Pinpoint the cell where the given text exists, returning its [x, y] midpoint coordinate. 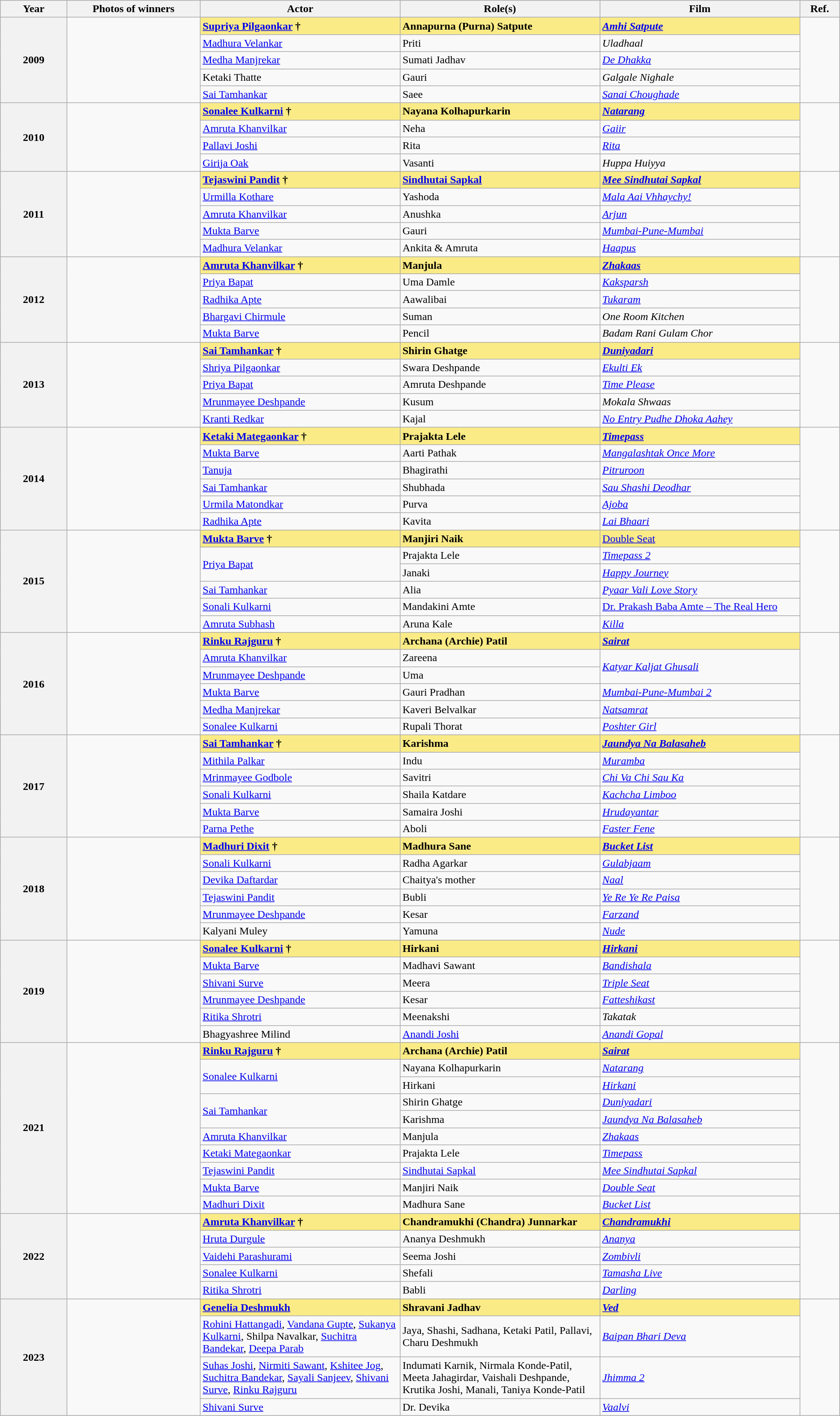
Gauri Pradhan [500, 692]
Sumati Jadhav [500, 60]
Suman [500, 316]
Yamuna [500, 931]
Kachcha Limboo [700, 795]
Bhagirathi [500, 470]
Bhagyashree Milind [300, 1034]
Galgale Nighale [700, 77]
Mokala Shwaas [700, 402]
Time Please [700, 385]
Hruta Durgule [300, 1239]
Aboli [500, 829]
Tanuja [300, 470]
Rohini Hattangadi, Vandana Gupte, Sukanya Kulkarni, Shilpa Navalkar, Suchitra Bandekar, Deepa Parab [300, 1337]
2021 [34, 1128]
No Entry Pudhe Dhoka Aahey [700, 419]
Takatak [700, 1017]
Pyaar Vali Love Story [700, 590]
Ved [700, 1307]
Alia [500, 590]
2022 [34, 1256]
Shubhada [500, 487]
Ekulti Ek [700, 368]
Farzand [700, 914]
Janaki [500, 573]
Girija Oak [300, 162]
Urmilla Kothare [300, 197]
Mala Aai Vhhaychy! [700, 197]
Mumbai-Pune-Mumbai 2 [700, 692]
Pitruroon [700, 470]
Jaya, Shashi, Sadhana, Ketaki Patil, Pallavi, Charu Deshmukh [500, 1337]
2012 [34, 299]
2009 [34, 60]
Zareena [500, 658]
Ye Re Ye Re Paisa [700, 897]
Shriya Pilgaonkar [300, 368]
Neha [500, 128]
Kranti Redkar [300, 419]
Hrudayantar [700, 812]
Swara Deshpande [500, 368]
2015 [34, 581]
Kalyani Muley [300, 931]
Pallavi Joshi [300, 145]
Meenakshi [500, 1017]
Yashoda [500, 197]
Mithila Palkar [300, 761]
Bhargavi Chirmule [300, 316]
Sau Shashi Deodhar [700, 487]
Devika Daftardar [300, 880]
Vaidehi Parashurami [300, 1256]
Seema Joshi [500, 1256]
Badam Rani Gulam Chor [700, 333]
Purva [500, 504]
Tejaswini Pandit † [300, 180]
Kusum [500, 402]
Radha Agarkar [500, 863]
Kaksparsh [700, 282]
2011 [34, 214]
Arjun [700, 214]
Babli [500, 1290]
2023 [34, 1357]
Jhimma 2 [700, 1378]
Anushka [500, 214]
Aawalibai [500, 299]
Vasanti [500, 162]
Uma [500, 675]
Amruta Subhash [300, 624]
Mandakini Amte [500, 607]
Supriya Pilgaonkar † [300, 26]
Role(s) [500, 9]
Bubli [500, 897]
Ketaki Mategaonkar † [300, 436]
Chandramukhi [700, 1222]
Film [700, 9]
Ketaki Mategaonkar [300, 1153]
Dr. Prakash Baba Amte – The Real Hero [700, 607]
Shravani Jadhav [500, 1307]
Zombivli [700, 1256]
Meera [500, 982]
Mrinmayee Godbole [300, 778]
Kavita [500, 522]
Nude [700, 931]
Ankita & Amruta [500, 248]
Actor [300, 9]
Faster Fene [700, 829]
Uladhaal [700, 43]
Mumbai-Pune-Mumbai [700, 231]
Saee [500, 94]
De Dhakka [700, 60]
Tamasha Live [700, 1273]
Genelia Deshmukh [300, 1307]
Muramba [700, 761]
Baipan Bhari Deva [700, 1337]
2019 [34, 991]
Killa [700, 624]
Huppa Huiyya [700, 162]
Chandramukhi (Chandra) Junnarkar [500, 1222]
Pencil [500, 333]
Ketaki Thatte [300, 77]
2016 [34, 684]
Ananya [700, 1239]
Lai Bhaari [700, 522]
Amruta Deshpande [500, 385]
Happy Journey [700, 573]
Aruna Kale [500, 624]
One Room Kitchen [700, 316]
Chaitya's mother [500, 880]
Priti [500, 43]
Parna Pethe [300, 829]
Tukaram [700, 299]
Sanai Choughade [700, 94]
Ref. [819, 9]
Mangalashtak Once More [700, 453]
Chi Va Chi Sau Ka [700, 778]
Year [34, 9]
Shaila Katdare [500, 795]
Poshter Girl [700, 726]
Katyar Kaljat Ghusali [700, 666]
Indumati Karnik, Nirmala Konde-Patil, Meeta Jahagirdar, Vaishali Deshpande, Krutika Joshi, Manali, Taniya Konde-Patil [500, 1378]
2018 [34, 889]
Aarti Pathak [500, 453]
Natsamrat [700, 709]
Annapurna (Purna) Satpute [500, 26]
2014 [34, 478]
Anandi Joshi [500, 1034]
Naal [700, 880]
Madhavi Sawant [500, 965]
2010 [34, 137]
Ajoba [700, 504]
Shefali [500, 1273]
Timepass 2 [700, 556]
Rupali Thorat [500, 726]
Urmila Matondkar [300, 504]
Samaira Joshi [500, 812]
Kajal [500, 419]
Savitri [500, 778]
2017 [34, 786]
Suhas Joshi, Nirmiti Sawant, Kshitee Jog, Suchitra Bandekar, Sayali Sanjeev, Shivani Surve, Rinku Rajguru [300, 1378]
Dr. Devika [500, 1407]
Vaalvi [700, 1407]
Fatteshikast [700, 1000]
Indu [500, 761]
Amhi Satpute [700, 26]
Anandi Gopal [700, 1034]
Darling [700, 1290]
Gaiir [700, 128]
Haapus [700, 248]
2013 [34, 385]
Bandishala [700, 965]
Madhuri Dixit [300, 1205]
Ananya Deshmukh [500, 1239]
Kaveri Belvalkar [500, 709]
Madhuri Dixit † [300, 846]
Uma Damle [500, 282]
Mukta Barve † [300, 539]
Triple Seat [700, 982]
Gulabjaam [700, 863]
Photos of winners [134, 9]
